Return the (x, y) coordinate for the center point of the cell that contains the specified text.  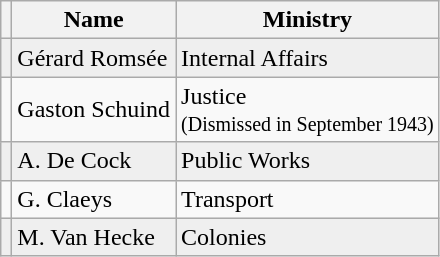
Colonies (308, 237)
M. Van Hecke (94, 237)
Public Works (308, 161)
Transport (308, 199)
Internal Affairs (308, 58)
Ministry (308, 20)
Gaston Schuind (94, 110)
G. Claeys (94, 199)
A. De Cock (94, 161)
Justice(Dismissed in September 1943) (308, 110)
Gérard Romsée (94, 58)
Name (94, 20)
